Extract the [x, y] coordinate from the center of the cell holding the provided text.  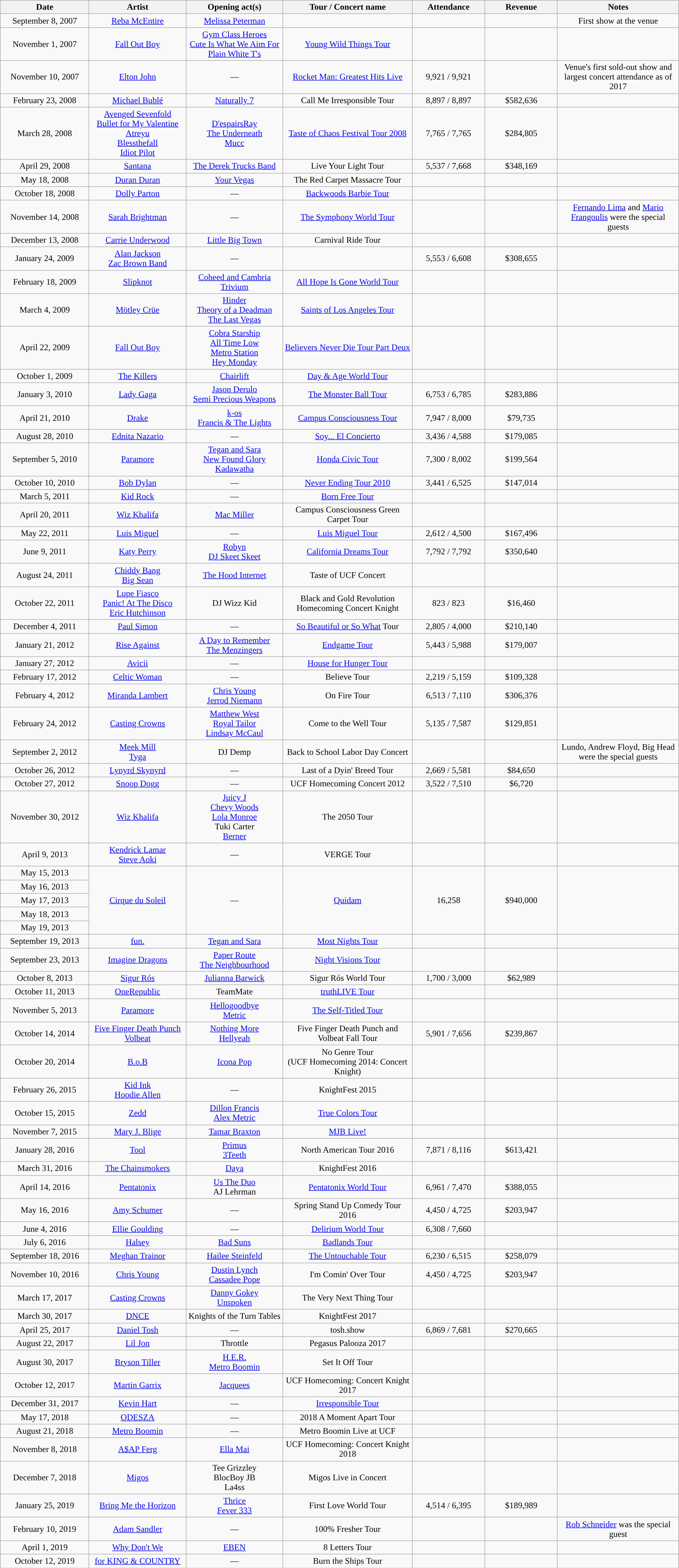
Luis Miguel Tour [347, 533]
Bad Suns [234, 1242]
$258,079 [521, 1256]
Naturally 7 [234, 100]
Little Big Town [234, 240]
Duran Duran [138, 180]
9,921 / 9,921 [448, 77]
$179,007 [521, 645]
4,514 / 6,395 [448, 1505]
February 10, 2019 [45, 1529]
5,443 / 5,988 [448, 645]
On Fire Tour [347, 695]
Matthew WestRoyal TailorLindsay McCaul [234, 724]
Mary J. Blige [138, 1132]
Revenue [521, 7]
Rocket Man: Greatest Hits Live [347, 77]
Delirium World Tour [347, 1229]
August 30, 2017 [45, 1362]
March 31, 2016 [45, 1168]
D'espairsRayThe Underneath Mucc [234, 133]
Amy Schumer [138, 1210]
KnightFest 2017 [347, 1316]
Sarah Brightman [138, 217]
October 11, 2013 [45, 992]
$109,328 [521, 677]
$16,460 [521, 603]
Miranda Lambert [138, 695]
April 25, 2017 [45, 1330]
The Derek Trucks Band [234, 166]
The Chainsmokers [138, 1168]
October 8, 2013 [45, 978]
Slipknot [138, 281]
Mac Miller [234, 515]
Fernando Lima and Mario Frangoulis were the special guests [618, 217]
100% Fresher Tour [347, 1529]
Tamar Braxton [234, 1132]
Metro Boomin [138, 1431]
Irresponsible Tour [347, 1404]
September 8, 2007 [45, 21]
The Symphony World Tour [347, 217]
Set It Off Tour [347, 1362]
The 2050 Tour [347, 817]
Endgame Tour [347, 645]
August 22, 2017 [45, 1343]
May 17, 2013 [45, 900]
$940,000 [521, 900]
Mötley Crüe [138, 310]
California Dreams Tour [347, 551]
6,513 / 7,110 [448, 695]
September 5, 2010 [45, 459]
2,612 / 4,500 [448, 533]
Young Wild Things Tour [347, 44]
September 23, 2013 [45, 960]
Sigur Rós World Tour [347, 978]
May 16, 2016 [45, 1210]
$62,989 [521, 978]
Kendrick LamarSteve Aoki [138, 854]
October 27, 2012 [45, 784]
Cobra StarshipAll Time LowMetro StationHey Monday [234, 348]
Sigur Rós [138, 978]
$84,650 [521, 770]
Come to the Well Tour [347, 724]
May 18, 2013 [45, 914]
Martin Garrix [138, 1385]
February 4, 2012 [45, 695]
The Self-Titled Tour [347, 1010]
March 4, 2009 [45, 310]
October 12, 2019 [45, 1561]
Ellie Goulding [138, 1229]
Carrie Underwood [138, 240]
Juicy JChevy WoodsLola MonroeTuki CarterBerner [234, 817]
Most Nights Tour [347, 941]
Snoop Dogg [138, 784]
Opening act(s) [234, 7]
$350,640 [521, 551]
fun. [138, 941]
March 17, 2017 [45, 1298]
The Killers [138, 376]
April 29, 2008 [45, 166]
$582,636 [521, 100]
Migos Live in Concert [347, 1477]
April 21, 2010 [45, 418]
$239,867 [521, 1033]
November 1, 2007 [45, 44]
Pentatonix World Tour [347, 1187]
September 19, 2013 [45, 941]
Us The DuoAJ Lehrman [234, 1187]
November 5, 2013 [45, 1010]
January 3, 2010 [45, 395]
Back to School Labor Day Concert [347, 752]
Notes [618, 7]
Chiddy BangBig Sean [138, 575]
Daniel Tosh [138, 1330]
3,441 / 6,525 [448, 483]
March 30, 2017 [45, 1316]
Tegan and Sara [234, 941]
Metro Boomin Live at UCF [347, 1431]
April 22, 2009 [45, 348]
Coheed and CambriaTrivium [234, 281]
DJ Wizz Kid [234, 603]
Adam Sandler [138, 1529]
Imagine Dragons [138, 960]
Pentatonix [138, 1187]
8 Letters Tour [347, 1547]
January 25, 2019 [45, 1505]
December 13, 2008 [45, 240]
6,230 / 6,515 [448, 1256]
May 18, 2008 [45, 180]
Gym Class HeroesCute Is What We Aim ForPlain White T's [234, 44]
Santana [138, 166]
October 15, 2015 [45, 1113]
First Love World Tour [347, 1505]
October 14, 2014 [45, 1033]
$306,376 [521, 695]
Paul Simon [138, 626]
Elton John [138, 77]
Night Visions Tour [347, 960]
7,765 / 7,765 [448, 133]
August 24, 2011 [45, 575]
Never Ending Tour 2010 [347, 483]
June 9, 2011 [45, 551]
tosh.show [347, 1330]
7,871 / 8,116 [448, 1150]
North American Tour 2016 [347, 1150]
Chris Young [138, 1274]
Call Me Irresponsible Tour [347, 100]
November 30, 2012 [45, 817]
First show at the venue [618, 21]
DJ Demp [234, 752]
6,961 / 7,470 [448, 1187]
3,522 / 7,510 [448, 784]
October 26, 2012 [45, 770]
House for Hunger Tour [347, 664]
Lady Gaga [138, 395]
October 22, 2011 [45, 603]
$79,735 [521, 418]
$284,805 [521, 133]
Tour / Concert name [347, 7]
TeamMate [234, 992]
2,805 / 4,000 [448, 626]
May 17, 2018 [45, 1417]
Soy... El Concierto [347, 436]
UCF Homecoming: Concert Knight 2017 [347, 1385]
2,219 / 5,159 [448, 677]
Campus Consciousness Green Carpet Tour [347, 515]
Black and Gold Revolution Homecoming Concert Knight [347, 603]
2,669 / 5,581 [448, 770]
November 10, 2016 [45, 1274]
$283,886 [521, 395]
5,537 / 7,668 [448, 166]
Ella Mai [234, 1449]
6,308 / 7,660 [448, 1229]
Reba McEntire [138, 21]
A Day to RememberThe Menzingers [234, 645]
KnightFest 2015 [347, 1090]
November 10, 2007 [45, 77]
Badlands Tour [347, 1242]
k-osFrancis & The Lights [234, 418]
Meek MillTyga [138, 752]
True Colors Tour [347, 1113]
Lil Jon [138, 1343]
MJB Live! [347, 1132]
The Red Carpet Massacre Tour [347, 180]
H.E.R.Metro Boomin [234, 1362]
Quidam [347, 900]
The Very Next Thing Tour [347, 1298]
September 2, 2012 [45, 752]
5,135 / 7,587 [448, 724]
Pegasus Palooza 2017 [347, 1343]
Spring Stand Up Comedy Tour 2016 [347, 1210]
All Hope Is Gone World Tour [347, 281]
Attendance [448, 7]
A$AP Ferg [138, 1449]
Chairlift [234, 376]
$270,665 [521, 1330]
June 4, 2016 [45, 1229]
May 19, 2013 [45, 927]
EBEN [234, 1547]
Chris Young Jerrod Niemann [234, 695]
October 20, 2014 [45, 1062]
August 21, 2018 [45, 1431]
Throttle [234, 1343]
HinderTheory of a DeadmanThe Last Vegas [234, 310]
Tee GrizzleyBlocBoy JBLa4ss [234, 1477]
February 24, 2012 [45, 724]
$308,655 [521, 259]
Kevin Hart [138, 1404]
Lynyrd Skynyrd [138, 770]
UCF Homecoming: Concert Knight 2018 [347, 1449]
So Beautiful or So What Tour [347, 626]
Lupe FiascoPanic! At The DiscoEric Hutchinson [138, 603]
$167,496 [521, 533]
KnightFest 2016 [347, 1168]
ThriceFever 333 [234, 1505]
Five Finger Death PunchVolbeat [138, 1033]
April 14, 2016 [45, 1187]
$6,720 [521, 784]
7,947 / 8,000 [448, 418]
December 31, 2017 [45, 1404]
Taste of Chaos Festival Tour 2008 [347, 133]
Backwoods Barbie Tour [347, 193]
January 24, 2009 [45, 259]
I'm Comin' Over Tour [347, 1274]
6,869 / 7,681 [448, 1330]
Jason DeruloSemi Precious Weapons [234, 395]
VERGE Tour [347, 854]
The Hood Internet [234, 575]
Believers Never Die Tour Part Deux [347, 348]
Burn the Ships Tour [347, 1561]
Kid Rock [138, 496]
Born Free Tour [347, 496]
Bob Dylan [138, 483]
Saints of Los Angeles Tour [347, 310]
No Genre Tour(UCF Homecoming 2014: Concert Knight) [347, 1062]
April 20, 2011 [45, 515]
Rob Schneider was the special guest [618, 1529]
1,700 / 3,000 [448, 978]
January 28, 2016 [45, 1150]
UCF Homecoming Concert 2012 [347, 784]
5,901 / 7,656 [448, 1033]
May 16, 2013 [45, 887]
Date [45, 7]
Kid InkHoodie Allen [138, 1090]
Michael Bublé [138, 100]
February 18, 2009 [45, 281]
for KING & COUNTRY [138, 1561]
truthLIVE Tour [347, 992]
Dillon FrancisAlex Metric [234, 1113]
Five Finger Death Punch and Volbeat Fall Tour [347, 1033]
Tool [138, 1150]
Why Don't We [138, 1547]
$348,169 [521, 166]
Meghan Trainor [138, 1256]
823 / 823 [448, 603]
8,897 / 8,897 [448, 100]
Danny GokeyUnspoken [234, 1298]
RobynDJ Skeet Skeet [234, 551]
Dolly Parton [138, 193]
Halsey [138, 1242]
$147,014 [521, 483]
Icona Pop [234, 1062]
December 4, 2011 [45, 626]
Artist [138, 7]
The Monster Ball Tour [347, 395]
Lundo, Andrew Floyd, Big Head were the special guests [618, 752]
$210,140 [521, 626]
Day & Age World Tour [347, 376]
March 5, 2011 [45, 496]
Zedd [138, 1113]
February 26, 2015 [45, 1090]
July 6, 2016 [45, 1242]
Nothing MoreHellyeah [234, 1033]
May 15, 2013 [45, 873]
Katy Perry [138, 551]
ODESZA [138, 1417]
HellogoodbyeMetric [234, 1010]
The Untouchable Tour [347, 1256]
$189,989 [521, 1505]
Jacquees [234, 1385]
November 14, 2008 [45, 217]
October 10, 2010 [45, 483]
Avenged SevenfoldBullet for My ValentineAtreyuBlessthefallIdiot Pilot [138, 133]
Rise Against [138, 645]
September 18, 2016 [45, 1256]
October 12, 2017 [45, 1385]
Campus Consciousness Tour [347, 418]
16,258 [448, 900]
2018 A Moment Apart Tour [347, 1417]
7,792 / 7,792 [448, 551]
Ednita Nazario [138, 436]
Avicii [138, 664]
Julianna Barwick [234, 978]
Celtic Woman [138, 677]
DNCE [138, 1316]
Carnival Ride Tour [347, 240]
October 1, 2009 [45, 376]
Primus3Teeth [234, 1150]
December 7, 2018 [45, 1477]
Believe Tour [347, 677]
7,300 / 8,002 [448, 459]
January 27, 2012 [45, 664]
$129,851 [521, 724]
Live Your Light Tour [347, 166]
August 28, 2010 [45, 436]
$199,564 [521, 459]
Luis Miguel [138, 533]
$179,085 [521, 436]
Venue's first sold-out show and largest concert attendance as of 2017 [618, 77]
November 7, 2015 [45, 1132]
Your Vegas [234, 180]
May 22, 2011 [45, 533]
Bryson Tiller [138, 1362]
April 9, 2013 [45, 854]
March 28, 2008 [45, 133]
6,753 / 6,785 [448, 395]
Honda Civic Tour [347, 459]
November 8, 2018 [45, 1449]
Hailee Steinfeld [234, 1256]
Melissa Peterman [234, 21]
Migos [138, 1477]
Taste of UCF Concert [347, 575]
Daya [234, 1168]
3,436 / 4,588 [448, 436]
Bring Me the Horizon [138, 1505]
$388,055 [521, 1187]
Cirque du Soleil [138, 900]
Knights of the Turn Tables [234, 1316]
$613,421 [521, 1150]
OneRepublic [138, 992]
Paper RouteThe Neighbourhood [234, 960]
B.o.B [138, 1062]
Drake [138, 418]
February 23, 2008 [45, 100]
Last of a Dyin' Breed Tour [347, 770]
Tegan and SaraNew Found GloryKadawatha [234, 459]
February 17, 2012 [45, 677]
October 18, 2008 [45, 193]
Alan Jackson Zac Brown Band [138, 259]
April 1, 2019 [45, 1547]
5,553 / 6,608 [448, 259]
Dustin LynchCassadee Pope [234, 1274]
January 21, 2012 [45, 645]
